Pinpoint the cell where the given text exists, returning its [X, Y] midpoint coordinate. 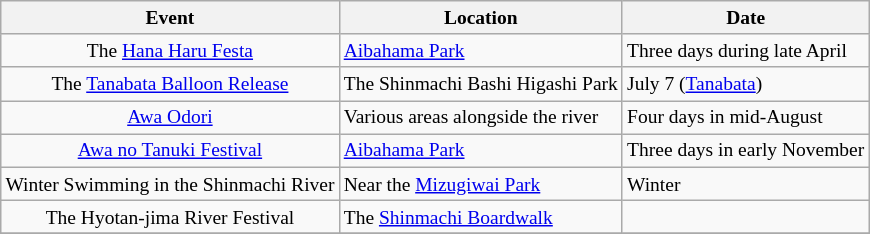
July 7 (Tanabata) [745, 84]
Awa no Tanuki Festival [170, 150]
Location [480, 18]
Three days in early November [745, 150]
Date [745, 18]
The Shinmachi Boardwalk [480, 216]
The Shinmachi Bashi Higashi Park [480, 84]
Near the Mizugiwai Park [480, 184]
The Hyotan-jima River Festival [170, 216]
The Tanabata Balloon Release [170, 84]
Four days in mid-August [745, 118]
Winter [745, 184]
The Hana Haru Festa [170, 50]
Awa Odori [170, 118]
Event [170, 18]
Three days during late April [745, 50]
Various areas alongside the river [480, 118]
Winter Swimming in the Shinmachi River [170, 184]
